Return [X, Y] of the center of cell containing provided text 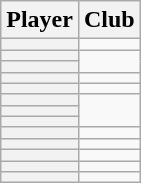
Club [109, 20]
Player [40, 20]
